Identify which cell holds the provided text, then report its (x, y) central coordinate. 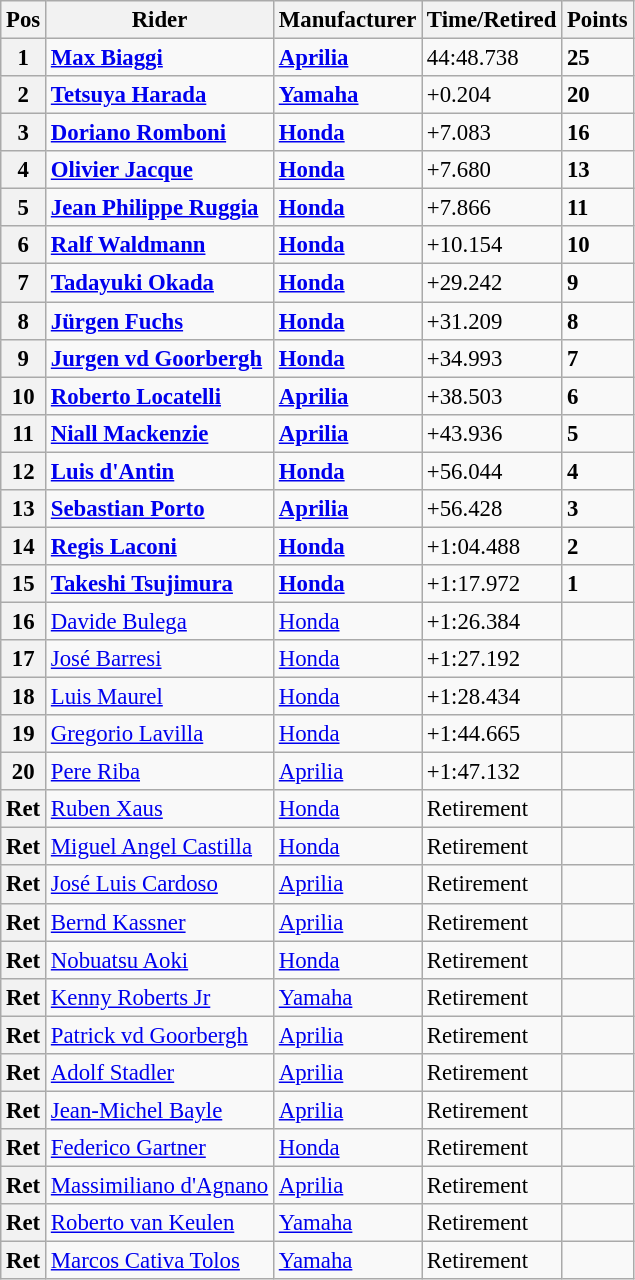
Davide Bulega (160, 621)
Kenny Roberts Jr (160, 997)
+1:26.384 (492, 621)
Pos (24, 20)
Luis d'Antin (160, 471)
Bernd Kassner (160, 922)
Rider (160, 20)
Sebastian Porto (160, 509)
Time/Retired (492, 20)
12 (24, 471)
Manufacturer (347, 20)
Doriano Romboni (160, 133)
Niall Mackenzie (160, 433)
Massimiliano d'Agnano (160, 1185)
18 (24, 697)
+10.154 (492, 245)
+1:27.192 (492, 659)
+56.044 (492, 471)
Patrick vd Goorbergh (160, 1035)
+1:44.665 (492, 734)
Regis Laconi (160, 546)
Tadayuki Okada (160, 283)
Olivier Jacque (160, 170)
17 (24, 659)
Tetsuya Harada (160, 95)
+31.209 (492, 321)
Marcos Cativa Tolos (160, 1261)
Miguel Angel Castilla (160, 847)
Takeshi Tsujimura (160, 584)
+56.428 (492, 509)
44:48.738 (492, 58)
José Barresi (160, 659)
+7.083 (492, 133)
15 (24, 584)
José Luis Cardoso (160, 885)
Max Biaggi (160, 58)
19 (24, 734)
Points (598, 20)
+34.993 (492, 358)
Gregorio Lavilla (160, 734)
Ruben Xaus (160, 809)
+1:47.132 (492, 772)
+1:17.972 (492, 584)
+38.503 (492, 396)
Federico Gartner (160, 1148)
+1:04.488 (492, 546)
+7.680 (492, 170)
+43.936 (492, 433)
Roberto Locatelli (160, 396)
+0.204 (492, 95)
Jurgen vd Goorbergh (160, 358)
Jean-Michel Bayle (160, 1110)
Roberto van Keulen (160, 1223)
+1:28.434 (492, 697)
25 (598, 58)
+7.866 (492, 208)
Adolf Stadler (160, 1073)
Jürgen Fuchs (160, 321)
+29.242 (492, 283)
14 (24, 546)
Ralf Waldmann (160, 245)
Jean Philippe Ruggia (160, 208)
Luis Maurel (160, 697)
Nobuatsu Aoki (160, 960)
Pere Riba (160, 772)
